Return the (x, y) coordinate for the center point of the cell that contains the specified text.  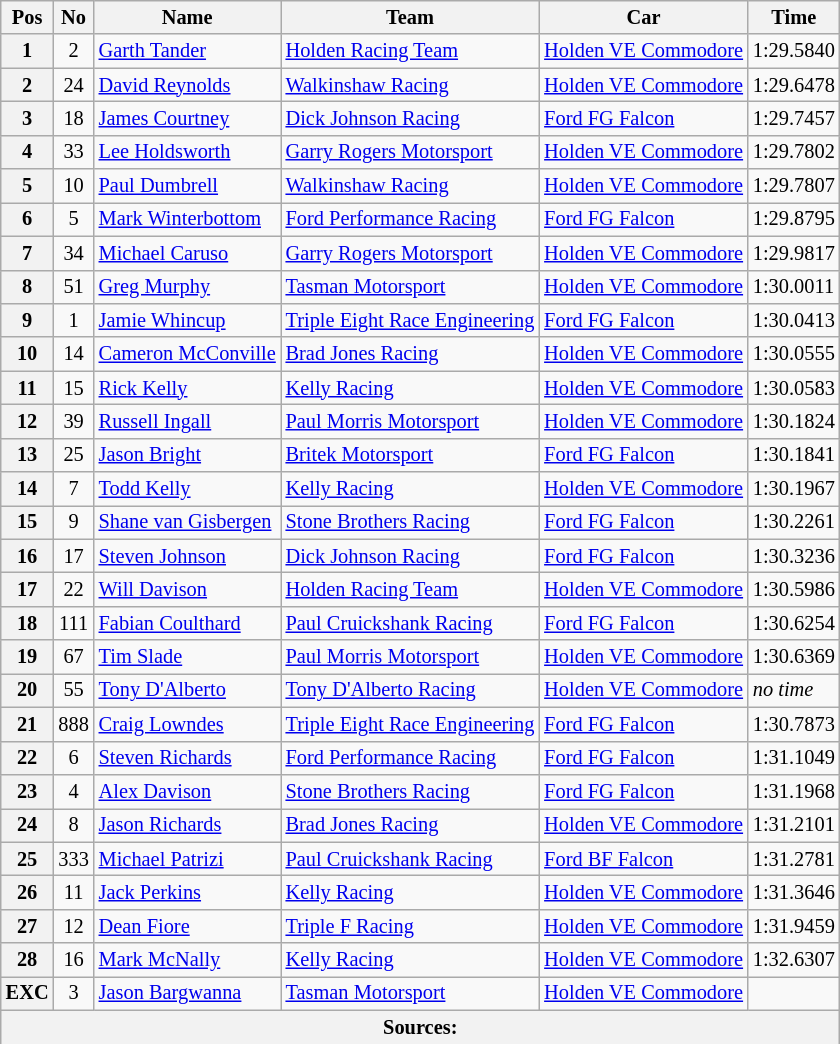
1:30.1824 (794, 421)
Steven Richards (188, 758)
Michael Patrizi (188, 859)
1:30.0413 (794, 320)
James Courtney (188, 118)
39 (73, 421)
Dean Fiore (188, 926)
Jack Perkins (188, 892)
Garth Tander (188, 51)
27 (28, 926)
1:31.1049 (794, 758)
Jason Bargwanna (188, 993)
13 (28, 455)
Jamie Whincup (188, 320)
21 (28, 724)
Time (794, 17)
Tim Slade (188, 657)
Name (188, 17)
1:30.3236 (794, 556)
Alex Davison (188, 791)
Cameron McConville (188, 354)
51 (73, 287)
19 (28, 657)
1:31.2101 (794, 825)
1:29.9817 (794, 253)
1:29.7807 (794, 186)
1:30.2261 (794, 522)
Craig Lowndes (188, 724)
33 (73, 152)
Greg Murphy (188, 287)
333 (73, 859)
EXC (28, 993)
1:30.7873 (794, 724)
Todd Kelly (188, 489)
Car (644, 17)
1:30.1841 (794, 455)
Jason Richards (188, 825)
1:30.0583 (794, 388)
Sources: (420, 1027)
Michael Caruso (188, 253)
Team (410, 17)
No (73, 17)
23 (28, 791)
1:30.0011 (794, 287)
Lee Holdsworth (188, 152)
Jason Bright (188, 455)
1:29.7457 (794, 118)
1:30.6369 (794, 657)
David Reynolds (188, 85)
Mark McNally (188, 960)
28 (28, 960)
Rick Kelly (188, 388)
1:30.0555 (794, 354)
1:29.6478 (794, 85)
no time (794, 690)
1:29.8795 (794, 219)
1:31.3646 (794, 892)
20 (28, 690)
Paul Dumbrell (188, 186)
Mark Winterbottom (188, 219)
Britek Motorsport (410, 455)
55 (73, 690)
67 (73, 657)
Russell Ingall (188, 421)
1:31.9459 (794, 926)
Will Davison (188, 589)
1:29.7802 (794, 152)
1:32.6307 (794, 960)
Ford BF Falcon (644, 859)
Tony D'Alberto Racing (410, 690)
Fabian Coulthard (188, 623)
111 (73, 623)
1:29.5840 (794, 51)
1:30.1967 (794, 489)
1:31.1968 (794, 791)
Triple F Racing (410, 926)
1:31.2781 (794, 859)
34 (73, 253)
Pos (28, 17)
Tony D'Alberto (188, 690)
1:30.5986 (794, 589)
Steven Johnson (188, 556)
26 (28, 892)
Shane van Gisbergen (188, 522)
1:30.6254 (794, 623)
888 (73, 724)
